Determine the (X, Y) coordinate at the center of the cell enclosing the given text.  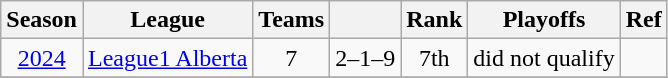
Rank (434, 20)
Teams (292, 20)
League1 Alberta (167, 58)
7 (292, 58)
League (167, 20)
2024 (42, 58)
did not qualify (544, 58)
Ref (644, 20)
Season (42, 20)
7th (434, 58)
2–1–9 (366, 58)
Playoffs (544, 20)
